Output the (X, Y) coordinate of the center of the cell containing the given text.  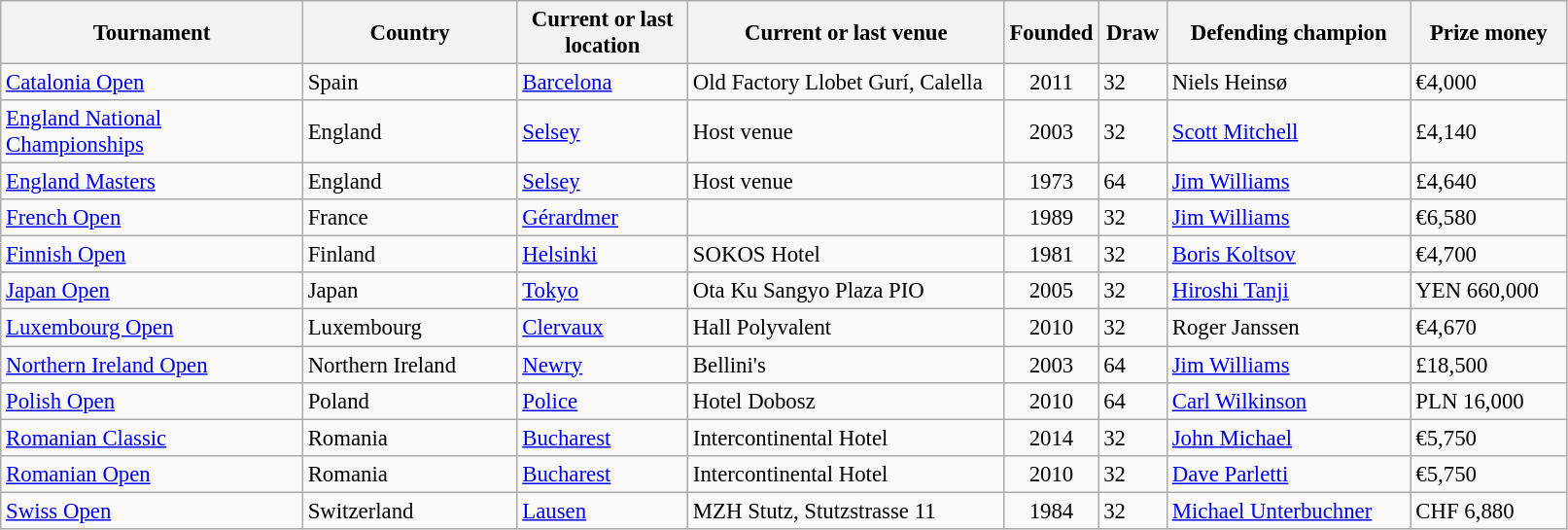
2011 (1052, 83)
2014 (1052, 438)
Niels Heinsø (1289, 83)
France (410, 218)
Romanian Open (152, 474)
Draw (1133, 33)
Finland (410, 255)
Finnish Open (152, 255)
€4,700 (1489, 255)
Roger Janssen (1289, 328)
Michael Unterbuchner (1289, 511)
€4,670 (1489, 328)
Japan Open (152, 291)
Northern Ireland Open (152, 365)
Ota Ku Sangyo Plaza PIO (847, 291)
YEN 660,000 (1489, 291)
Old Factory Llobet Gurí, Calella (847, 83)
Romanian Classic (152, 438)
Current or last venue (847, 33)
England National Championships (152, 132)
PLN 16,000 (1489, 401)
Lausen (603, 511)
Country (410, 33)
Northern Ireland (410, 365)
€6,580 (1489, 218)
CHF 6,880 (1489, 511)
2005 (1052, 291)
Catalonia Open (152, 83)
Gérardmer (603, 218)
Tournament (152, 33)
Defending champion (1289, 33)
Swiss Open (152, 511)
Bellini's (847, 365)
Luxembourg Open (152, 328)
Police (603, 401)
1989 (1052, 218)
Current or last location (603, 33)
SOKOS Hotel (847, 255)
Founded (1052, 33)
Hotel Dobosz (847, 401)
Carl Wilkinson (1289, 401)
1973 (1052, 182)
Dave Parletti (1289, 474)
Prize money (1489, 33)
Clervaux (603, 328)
Japan (410, 291)
1981 (1052, 255)
Switzerland (410, 511)
Spain (410, 83)
Scott Mitchell (1289, 132)
MZH Stutz, Stutzstrasse 11 (847, 511)
John Michael (1289, 438)
French Open (152, 218)
Tokyo (603, 291)
€4,000 (1489, 83)
£4,140 (1489, 132)
Poland (410, 401)
Newry (603, 365)
Helsinki (603, 255)
Polish Open (152, 401)
Luxembourg (410, 328)
1984 (1052, 511)
Barcelona (603, 83)
England Masters (152, 182)
£4,640 (1489, 182)
Boris Koltsov (1289, 255)
Hiroshi Tanji (1289, 291)
£18,500 (1489, 365)
Hall Polyvalent (847, 328)
